Extract the (x, y) coordinate from the center of the cell holding the provided text.  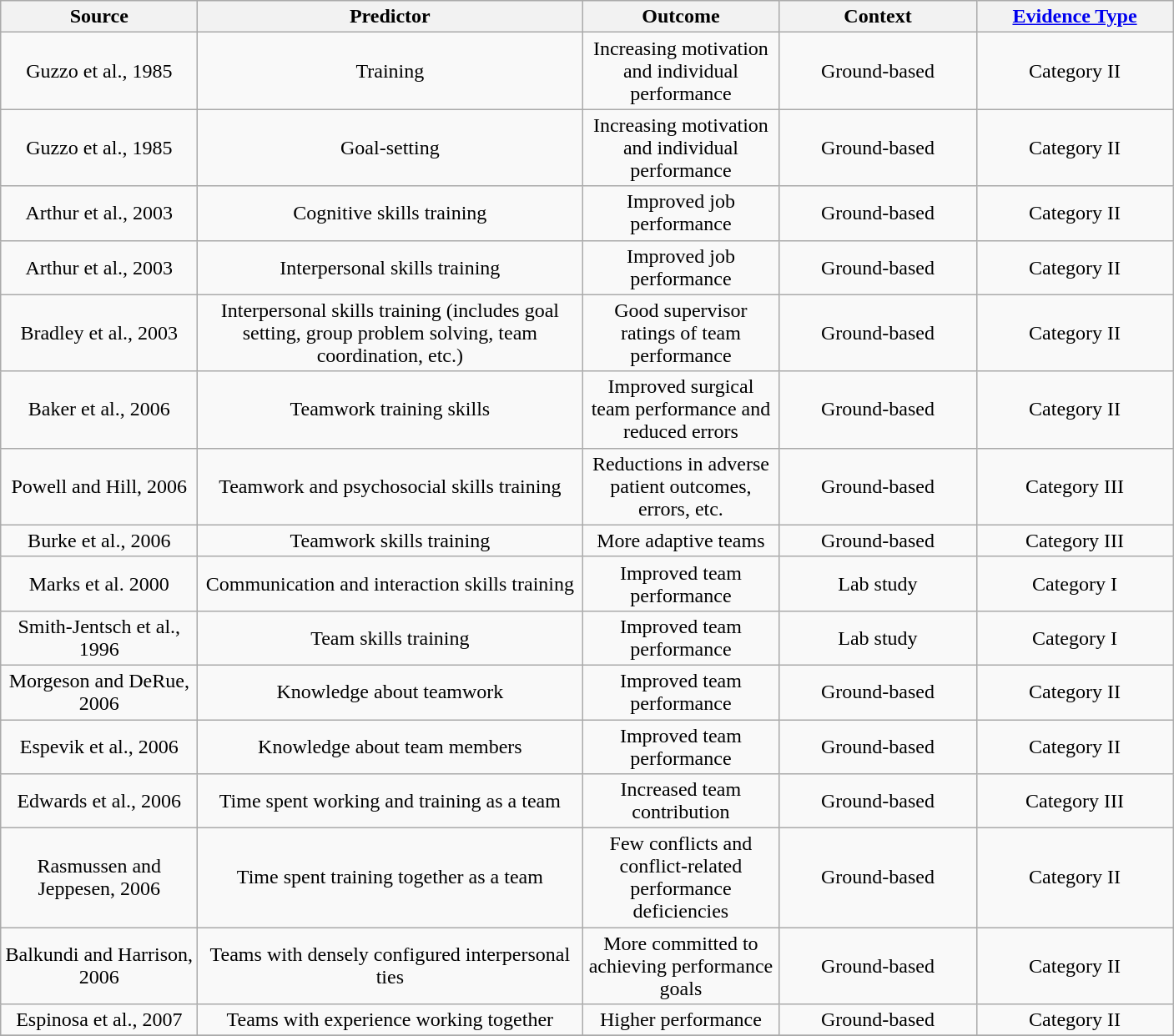
Knowledge about team members (390, 746)
Marks et al. 2000 (99, 584)
Teams with densely configured interpersonal ties (390, 966)
Espinosa et al., 2007 (99, 1020)
Increased team contribution (681, 801)
Outcome (681, 17)
Bradley et al., 2003 (99, 333)
Reductions in adverse patient outcomes, errors, etc. (681, 486)
Espevik et al., 2006 (99, 746)
Cognitive skills training (390, 214)
Source (99, 17)
Context (878, 17)
Good supervisor ratings of team performance (681, 333)
Burke et al., 2006 (99, 541)
Time spent training together as a team (390, 878)
Improved surgical team performance and reduced errors (681, 410)
Few conflicts and conflict-related performance deficiencies (681, 878)
Teamwork training skills (390, 410)
Teams with experience working together (390, 1020)
Teamwork skills training (390, 541)
Communication and interaction skills training (390, 584)
Goal-setting (390, 148)
Powell and Hill, 2006 (99, 486)
Rasmussen and Jeppesen, 2006 (99, 878)
Teamwork and psychosocial skills training (390, 486)
Predictor (390, 17)
Interpersonal skills training (390, 267)
Time spent working and training as a team (390, 801)
Knowledge about teamwork (390, 692)
Interpersonal skills training (includes goal setting, group problem solving, team coordination, etc.) (390, 333)
More adaptive teams (681, 541)
More committed to achieving performance goals (681, 966)
Smith-Jentsch et al., 1996 (99, 637)
Balkundi and Harrison, 2006 (99, 966)
Higher performance (681, 1020)
Morgeson and DeRue, 2006 (99, 692)
Evidence Type (1075, 17)
Training (390, 71)
Baker et al., 2006 (99, 410)
Team skills training (390, 637)
Edwards et al., 2006 (99, 801)
